Pinpoint the cell where the given text exists, returning its [x, y] midpoint coordinate. 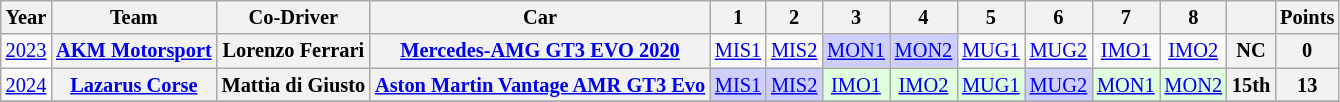
2023 [26, 51]
4 [924, 17]
Year [26, 17]
2 [794, 17]
AKM Motorsport [134, 51]
5 [990, 17]
Car [540, 17]
Points [1307, 17]
Mattia di Giusto [294, 85]
NC [1251, 51]
Mercedes-AMG GT3 EVO 2020 [540, 51]
Lorenzo Ferrari [294, 51]
15th [1251, 85]
8 [1194, 17]
1 [738, 17]
6 [1058, 17]
0 [1307, 51]
7 [1126, 17]
13 [1307, 85]
2024 [26, 85]
Lazarus Corse [134, 85]
Co-Driver [294, 17]
Aston Martin Vantage AMR GT3 Evo [540, 85]
3 [856, 17]
Team [134, 17]
